Return the (X, Y) coordinate for the center point of the cell that contains the specified text.  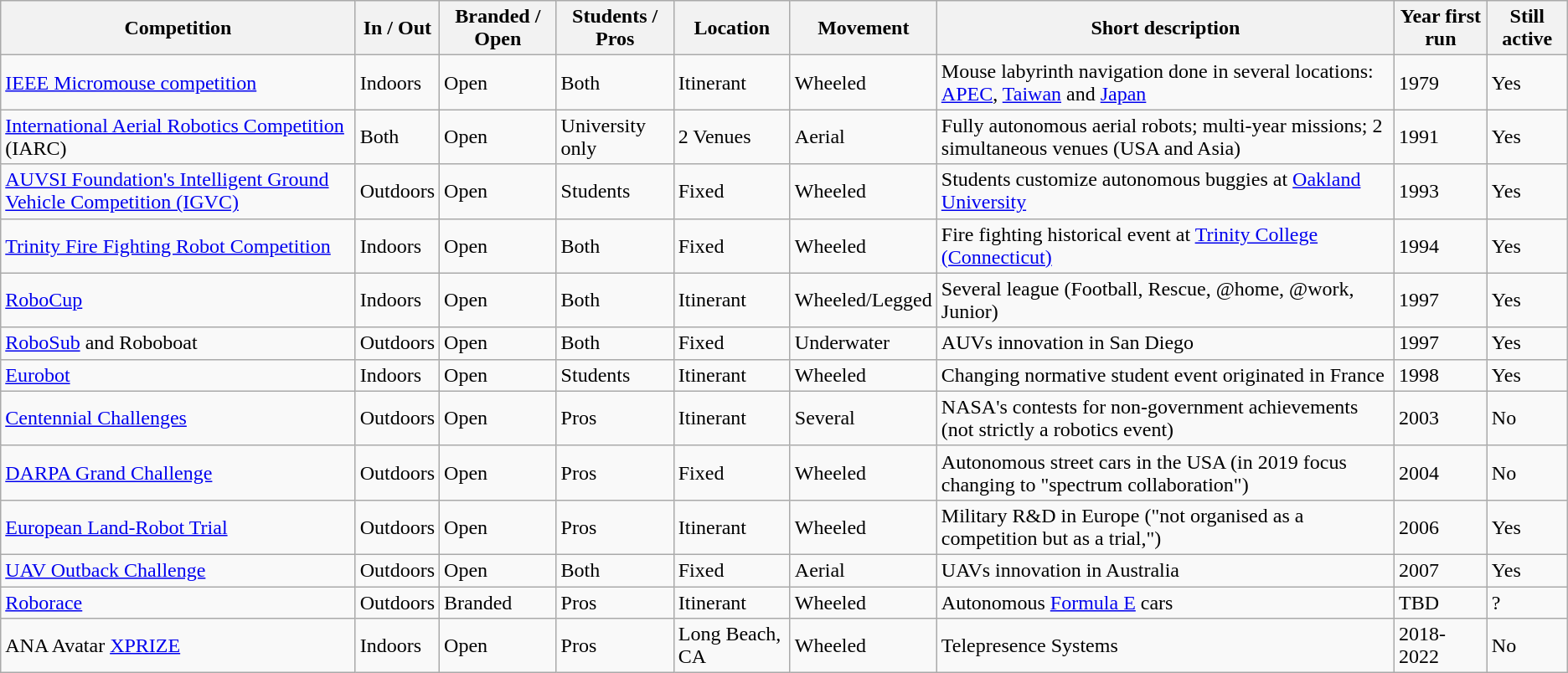
European Land-Robot Trial (178, 527)
Wheeled/Legged (863, 300)
AUVs innovation in San Diego (1165, 343)
Students / Pros (615, 28)
RoboSub and Roboboat (178, 343)
Competition (178, 28)
Short description (1165, 28)
In / Out (397, 28)
2003 (1441, 419)
1998 (1441, 375)
2006 (1441, 527)
NASA's contests for non-government achievements (not strictly a robotics event) (1165, 419)
Fully autonomous aerial robots; multi-year missions; 2 simultaneous venues (USA and Asia) (1165, 137)
Trinity Fire Fighting Robot Competition (178, 246)
DARPA Grand Challenge (178, 472)
? (1527, 602)
University only (615, 137)
Branded (498, 602)
2 Venues (732, 137)
RoboCup (178, 300)
Military R&D in Europe ("not organised as a competition but as a trial,") (1165, 527)
International Aerial Robotics Competition (IARC) (178, 137)
Several league (Football, Rescue, @home, @work, Junior) (1165, 300)
1994 (1441, 246)
Autonomous street cars in the USA (in 2019 focus changing to "spectrum collaboration") (1165, 472)
Underwater (863, 343)
2018-2022 (1441, 646)
Year first run (1441, 28)
Students customize autonomous buggies at Oakland University (1165, 191)
1979 (1441, 82)
Still active (1527, 28)
UAVs innovation in Australia (1165, 570)
UAV Outback Challenge (178, 570)
2007 (1441, 570)
Autonomous Formula E cars (1165, 602)
Fire fighting historical event at Trinity College (Connecticut) (1165, 246)
Eurobot (178, 375)
Roborace (178, 602)
Mouse labyrinth navigation done in several locations: APEC, Taiwan and Japan (1165, 82)
IEEE Micromouse competition (178, 82)
Long Beach, CA (732, 646)
Location (732, 28)
Branded / Open (498, 28)
2004 (1441, 472)
TBD (1441, 602)
AUVSI Foundation's Intelligent Ground Vehicle Competition (IGVC) (178, 191)
ANA Avatar XPRIZE (178, 646)
Movement (863, 28)
Telepresence Systems (1165, 646)
Several (863, 419)
1991 (1441, 137)
Changing normative student event originated in France (1165, 375)
Centennial Challenges (178, 419)
1993 (1441, 191)
